Output the (x, y) coordinate of the center of the cell containing the given text.  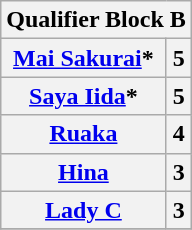
Lady C (84, 210)
4 (178, 134)
Qualifier Block B (96, 20)
Ruaka (84, 134)
Hina (84, 172)
Mai Sakurai* (84, 58)
Saya Iida* (84, 96)
